Detect which cell encompasses the target text, then output its (x, y) center coordinate. 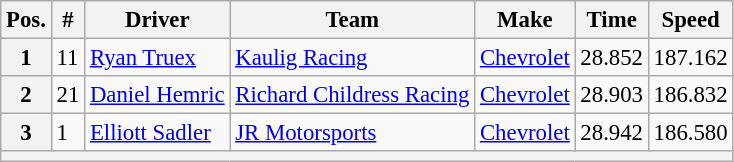
Speed (690, 20)
Time (612, 20)
Kaulig Racing (352, 58)
186.832 (690, 95)
JR Motorsports (352, 133)
187.162 (690, 58)
2 (26, 95)
Driver (158, 20)
Richard Childress Racing (352, 95)
Team (352, 20)
Make (525, 20)
28.903 (612, 95)
28.852 (612, 58)
11 (68, 58)
Elliott Sadler (158, 133)
Daniel Hemric (158, 95)
21 (68, 95)
186.580 (690, 133)
Ryan Truex (158, 58)
Pos. (26, 20)
# (68, 20)
28.942 (612, 133)
3 (26, 133)
